Capture the cell that displays the provided text and extract its (x, y) central coordinate. 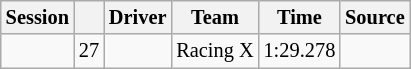
Time (300, 17)
27 (89, 51)
Source (374, 17)
Team (214, 17)
Session (38, 17)
1:29.278 (300, 51)
Racing X (214, 51)
Driver (138, 17)
